Find where the given text appears and provide that cell's center as (x, y) coordinate. 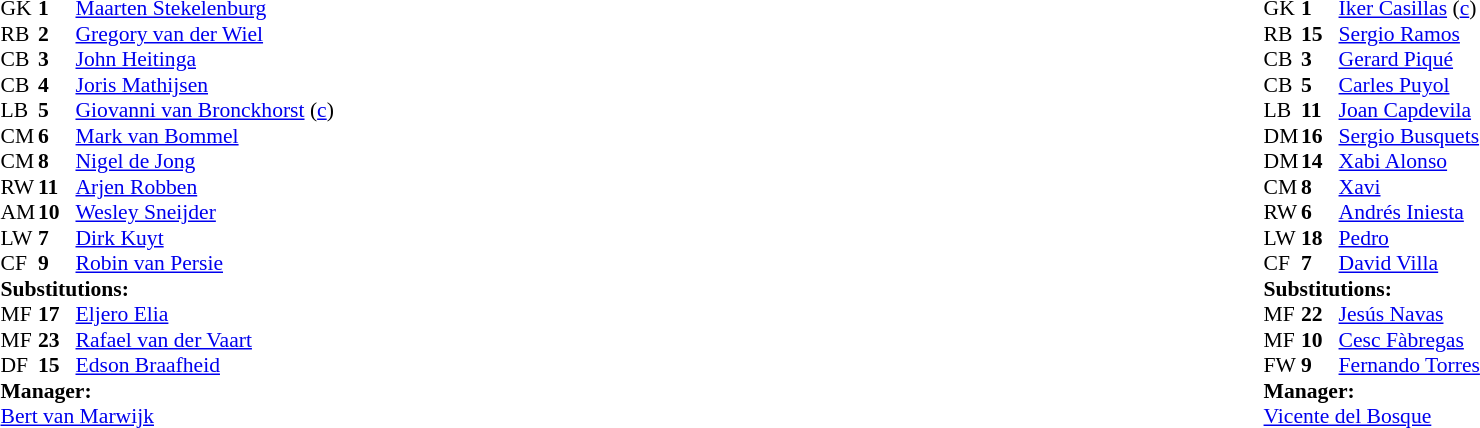
2 (57, 34)
Giovanni van Bronckhorst (c) (205, 111)
Joris Mathijsen (205, 85)
Edson Braafheid (205, 365)
22 (1320, 315)
Joan Capdevila (1410, 111)
23 (57, 340)
AM (19, 213)
14 (1320, 161)
Arjen Robben (205, 187)
Eljero Elia (205, 315)
Rafael van der Vaart (205, 340)
FW (1283, 365)
18 (1320, 238)
4 (57, 85)
17 (57, 315)
Pedro (1410, 238)
Sergio Ramos (1410, 34)
Xabi Alonso (1410, 161)
Fernando Torres (1410, 365)
Cesc Fàbregas (1410, 340)
Sergio Busquets (1410, 136)
John Heitinga (205, 59)
DF (19, 365)
Robin van Persie (205, 263)
Xavi (1410, 187)
Gregory van der Wiel (205, 34)
Nigel de Jong (205, 161)
Carles Puyol (1410, 85)
Andrés Iniesta (1410, 213)
Wesley Sneijder (205, 213)
David Villa (1410, 263)
Mark van Bommel (205, 136)
Gerard Piqué (1410, 59)
16 (1320, 136)
Jesús Navas (1410, 315)
Dirk Kuyt (205, 238)
